Determine the (x, y) coordinate at the center of the cell enclosing the given text.  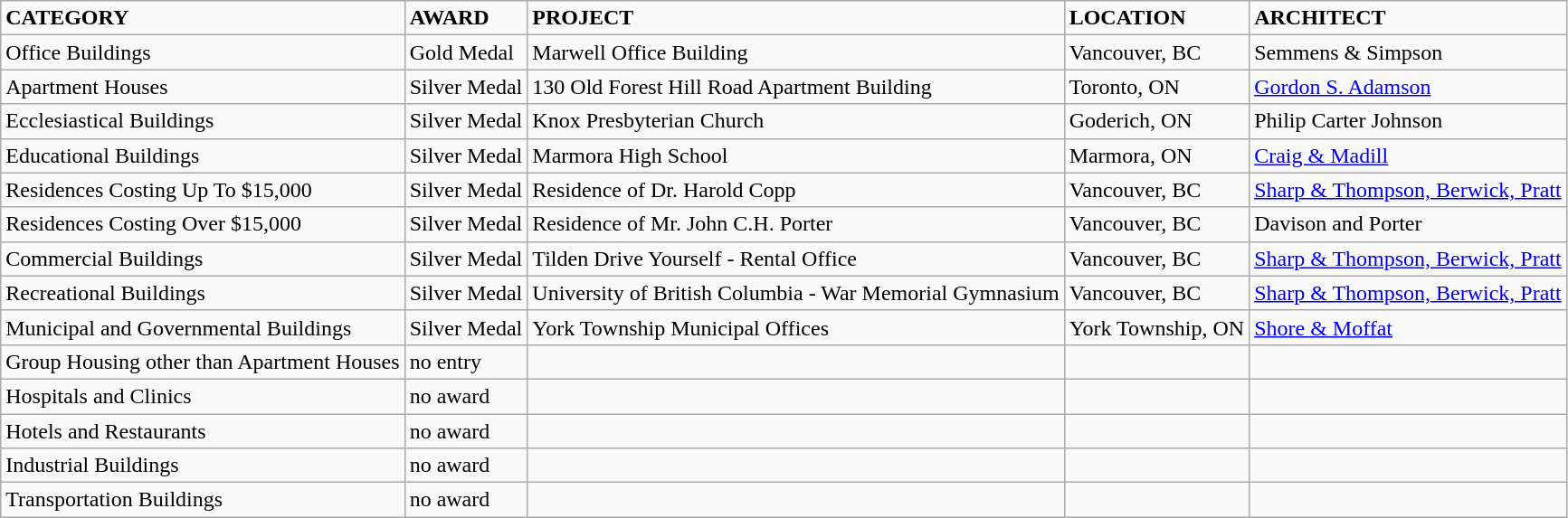
York Township Municipal Offices (796, 327)
University of British Columbia - War Memorial Gymnasium (796, 293)
Gold Medal (466, 52)
Office Buildings (203, 52)
Marwell Office Building (796, 52)
no entry (466, 362)
AWARD (466, 18)
Toronto, ON (1156, 87)
Municipal and Governmental Buildings (203, 327)
Semmens & Simpson (1408, 52)
CATEGORY (203, 18)
Apartment Houses (203, 87)
Goderich, ON (1156, 121)
Residences Costing Up To $15,000 (203, 190)
130 Old Forest Hill Road Apartment Building (796, 87)
Tilden Drive Yourself - Rental Office (796, 259)
Hotels and Restaurants (203, 431)
ARCHITECT (1408, 18)
Residence of Dr. Harold Copp (796, 190)
Marmora High School (796, 155)
Ecclesiastical Buildings (203, 121)
York Township, ON (1156, 327)
Marmora, ON (1156, 155)
Davison and Porter (1408, 224)
Craig & Madill (1408, 155)
Philip Carter Johnson (1408, 121)
Educational Buildings (203, 155)
PROJECT (796, 18)
Residences Costing Over $15,000 (203, 224)
Shore & Moffat (1408, 327)
Hospitals and Clinics (203, 396)
Group Housing other than Apartment Houses (203, 362)
Commercial Buildings (203, 259)
LOCATION (1156, 18)
Gordon S. Adamson (1408, 87)
Knox Presbyterian Church (796, 121)
Recreational Buildings (203, 293)
Residence of Mr. John C.H. Porter (796, 224)
Industrial Buildings (203, 466)
Transportation Buildings (203, 500)
